Scan for the cell matching the given text and deliver its [x, y] coordinate at center. 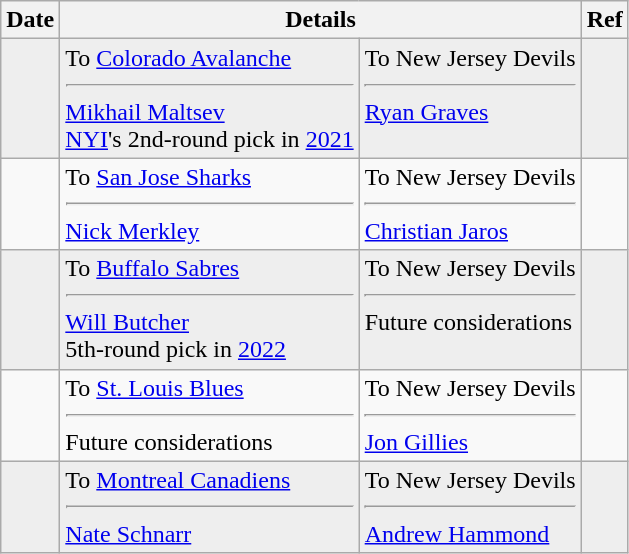
To Montreal CanadiensNate Schnarr [210, 507]
To New Jersey DevilsAndrew Hammond [470, 507]
To New Jersey DevilsChristian Jaros [470, 204]
To Colorado AvalancheMikhail MaltsevNYI's 2nd-round pick in 2021 [210, 98]
To Buffalo SabresWill Butcher5th-round pick in 2022 [210, 310]
To New Jersey DevilsRyan Graves [470, 98]
To New Jersey DevilsFuture considerations [470, 310]
To St. Louis BluesFuture considerations [210, 415]
Ref [604, 20]
To New Jersey DevilsJon Gillies [470, 415]
To San Jose SharksNick Merkley [210, 204]
Details [320, 20]
Date [30, 20]
